Locate the cell with the specified text and output its (X, Y) center coordinate. 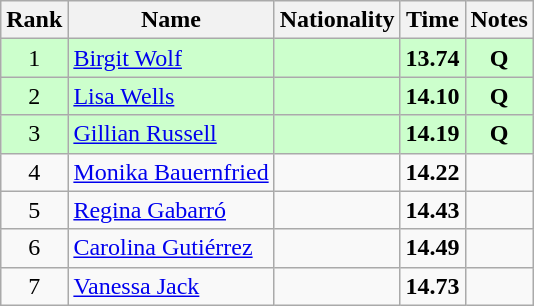
Name (171, 20)
1 (34, 58)
14.73 (432, 286)
13.74 (432, 58)
5 (34, 210)
Lisa Wells (171, 96)
Time (432, 20)
Monika Bauernfried (171, 172)
Carolina Gutiérrez (171, 248)
Rank (34, 20)
7 (34, 286)
14.43 (432, 210)
4 (34, 172)
Regina Gabarró (171, 210)
6 (34, 248)
Notes (499, 20)
14.49 (432, 248)
Gillian Russell (171, 134)
14.10 (432, 96)
Vanessa Jack (171, 286)
14.22 (432, 172)
Birgit Wolf (171, 58)
2 (34, 96)
14.19 (432, 134)
Nationality (337, 20)
3 (34, 134)
